Provide the [x, y] coordinate of the cell's center where the given text is located.  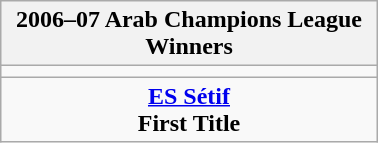
ES SétifFirst Title [189, 110]
2006–07 Arab Champions League Winners [189, 34]
